Return [X, Y] of the center of cell containing provided text 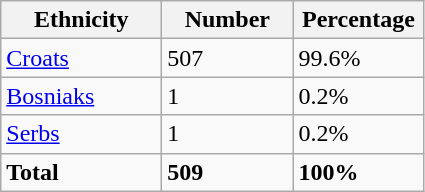
507 [228, 58]
509 [228, 172]
Croats [82, 58]
100% [358, 172]
Number [228, 20]
99.6% [358, 58]
Bosniaks [82, 96]
Serbs [82, 134]
Total [82, 172]
Percentage [358, 20]
Ethnicity [82, 20]
